From the cell containing the given text, extract its center point as [X, Y] coordinate. 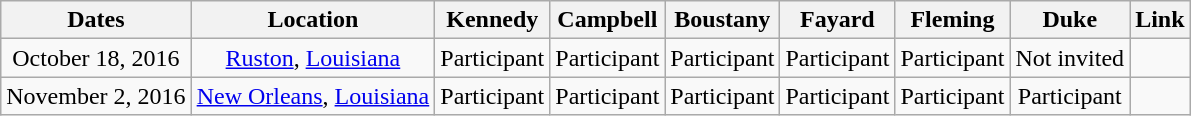
Ruston, Louisiana [313, 58]
New Orleans, Louisiana [313, 96]
Location [313, 20]
Kennedy [492, 20]
November 2, 2016 [96, 96]
Dates [96, 20]
Link [1160, 20]
Campbell [608, 20]
Fleming [952, 20]
Boustany [722, 20]
Not invited [1070, 58]
Duke [1070, 20]
Fayard [838, 20]
October 18, 2016 [96, 58]
